Extract the [x, y] coordinate from the center of the cell holding the provided text.  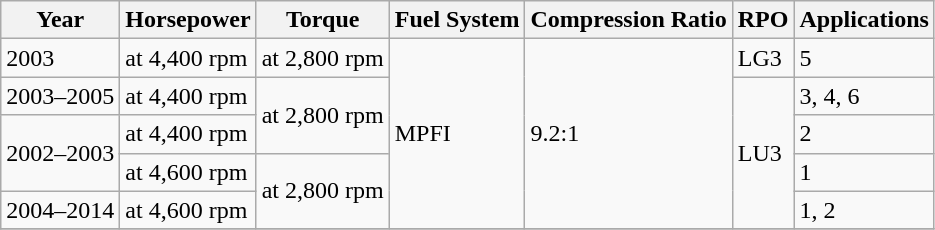
1, 2 [864, 210]
5 [864, 58]
LG3 [763, 58]
2003–2005 [60, 96]
Year [60, 20]
Fuel System [457, 20]
1 [864, 172]
LU3 [763, 153]
Horsepower [188, 20]
Torque [322, 20]
9.2:1 [628, 134]
2002–2003 [60, 153]
3, 4, 6 [864, 96]
MPFI [457, 134]
2004–2014 [60, 210]
2 [864, 134]
Applications [864, 20]
RPO [763, 20]
2003 [60, 58]
Compression Ratio [628, 20]
